Output the [x, y] coordinate of the center of the cell containing the given text.  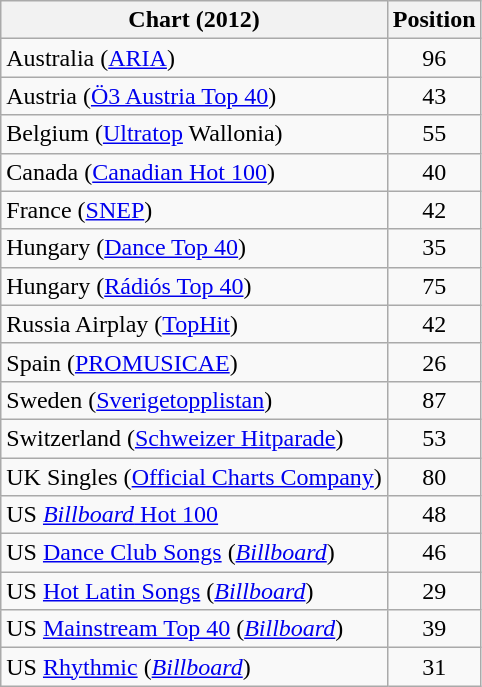
75 [434, 286]
Chart (2012) [194, 20]
48 [434, 515]
Spain (PROMUSICAE) [194, 362]
39 [434, 629]
31 [434, 667]
46 [434, 553]
Sweden (Sverigetopplistan) [194, 400]
US Rhythmic (Billboard) [194, 667]
40 [434, 172]
US Dance Club Songs (Billboard) [194, 553]
80 [434, 477]
Russia Airplay (TopHit) [194, 324]
43 [434, 96]
Switzerland (Schweizer Hitparade) [194, 438]
France (SNEP) [194, 210]
US Mainstream Top 40 (Billboard) [194, 629]
26 [434, 362]
Australia (ARIA) [194, 58]
35 [434, 248]
55 [434, 134]
UK Singles (Official Charts Company) [194, 477]
87 [434, 400]
US Billboard Hot 100 [194, 515]
53 [434, 438]
US Hot Latin Songs (Billboard) [194, 591]
Hungary (Dance Top 40) [194, 248]
Belgium (Ultratop Wallonia) [194, 134]
Hungary (Rádiós Top 40) [194, 286]
Canada (Canadian Hot 100) [194, 172]
Position [434, 20]
29 [434, 591]
Austria (Ö3 Austria Top 40) [194, 96]
96 [434, 58]
